Search for the cell housing the specified text and yield its [X, Y] center coordinate. 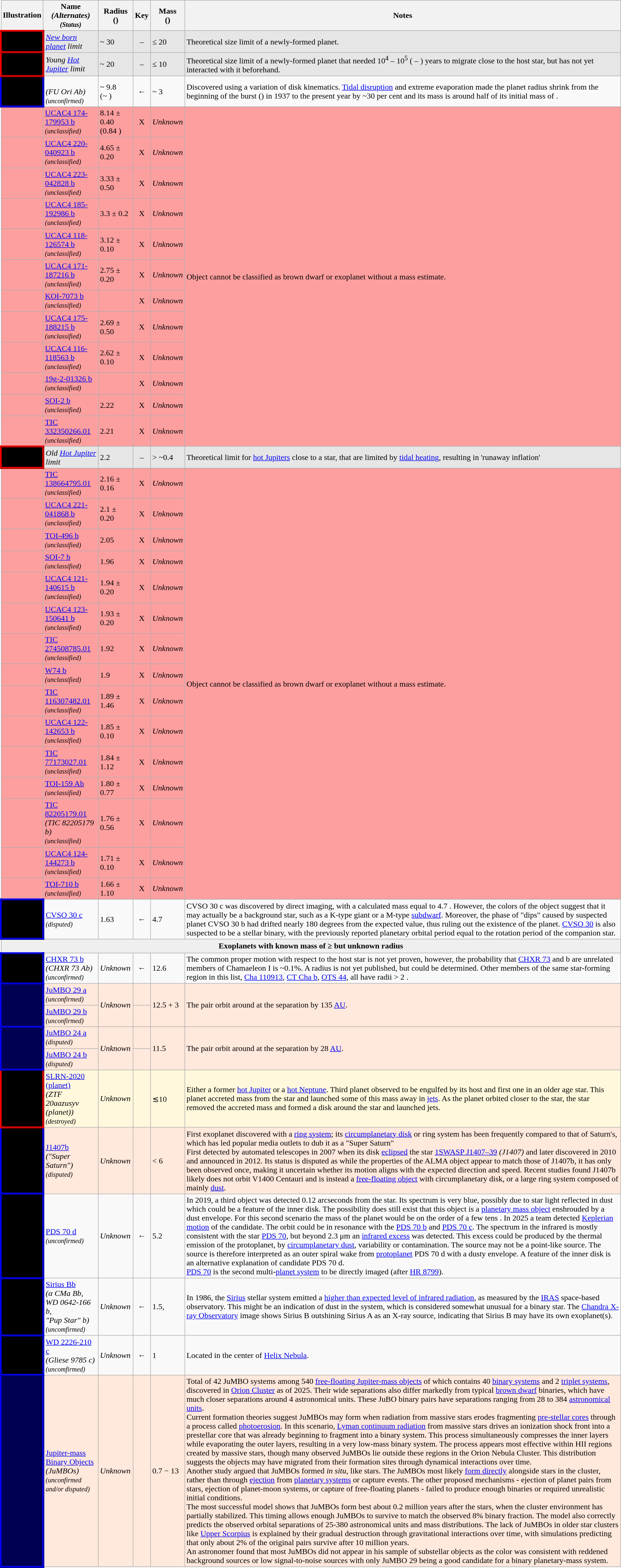
J1407b("Super Saturn")(disputed) [71, 1160]
New born planet limit [71, 42]
4.65 ± 0.20 [115, 153]
Name(Alternates)(Status) [71, 16]
UCAC4 175-188215 b(unclassified) [71, 327]
1.93 ± 0.20 [115, 618]
3.3 ± 0.2 [115, 214]
UCAC4 223-042828 b(unclassified) [71, 183]
1.92 [115, 649]
TOI-159 Ab(unclassified) [71, 788]
PDS 70 d(unconfirmed) [71, 1236]
1.94 ± 0.20 [115, 588]
≤ 20 [168, 42]
(FU Ori Ab)(unconfirmed) [71, 91]
UCAC4 220-040923 b(unclassified) [71, 153]
The pair orbit around at the separation by 28 AU. [403, 1048]
1.76 ± 0.56 [115, 823]
W74 b(unclassified) [71, 675]
Sirius Bb(α CMa Bb, WD 0642-166 b, "Pup Star" b)(uncomfirmed) [71, 1307]
2.21 [115, 431]
~ 20 [115, 64]
1.85 ± 0.10 [115, 731]
2.62 ± 0.10 [115, 357]
TIC 82205179.01(TIC 82205179 b)(unclassified) [71, 823]
2.75 ± 0.20 [115, 275]
≤ 10 [168, 64]
CVSO 30 c(disputed) [71, 919]
< 6 [168, 1160]
~ 3 [168, 91]
Old Hot Jupiter limit [71, 457]
UCAC4 122-142653 b(unclassified) [71, 731]
TOI-710 b(unclassified) [71, 889]
8.14 ± 0.40 (0.84 ) [115, 122]
UCAC4 124-144273 b(unclassified) [71, 862]
5.2 [168, 1236]
TIC 77173027.01(unclassified) [71, 762]
1 [168, 1355]
TIC 138664795.01(unclassified) [71, 483]
2.05 [115, 540]
The pair orbit around at the separation by 135 AU. [403, 1005]
TIC 274508785.01(unclassified) [71, 649]
11.5 [168, 1048]
1.80 ± 0.77 [115, 788]
UCAC4 221-041868 b(unclassified) [71, 514]
UCAC4 116-118563 b(unclassified) [71, 357]
1.63 [115, 919]
JuMBO 29 a(unconfirmed) [71, 994]
Jupiter-mass Binary Objects(JuMBOs)(unconfirmed and/or disputed) [71, 1471]
JuMBO 29 b(unconfirmed) [71, 1016]
1.89 ± 1.46 [115, 701]
TOI-496 b(unclassified) [71, 540]
TIC 332350266.01(unclassified) [71, 431]
3.33 ± 0.50 [115, 183]
19g-2-01326 b(unclassified) [71, 384]
2.1 ± 0.20 [115, 514]
1.84 ± 1.12 [115, 762]
Exoplanets with known mass of ≥ but unknown radius [311, 946]
4.7 [168, 919]
SOI-7 b(unclassified) [71, 561]
1.66 ± 1.10 [115, 889]
1.71 ± 0.10 [115, 862]
CHXR 73 b(CHXR 73 Ab)(unconfirmed) [71, 968]
1.96 [115, 561]
KOI-7073 b(unclassified) [71, 301]
Mass() [168, 16]
≲10 [168, 1098]
0.7 − 13 [168, 1471]
TIC 116307482.01(unclassified) [71, 701]
UCAC4 174-179953 b(unclassified) [71, 122]
12.5 + 3 [168, 1005]
Theoretical size limit of a newly-formed planet. [403, 42]
UCAC4 185-192986 b(unclassified) [71, 214]
1.9 [115, 675]
> ~0.4 [168, 457]
UCAC4 123-150641 b(unclassified) [71, 618]
WD 2226-210 c(Gliese 9785 c)(uncomfirmed) [71, 1355]
Illustration [22, 16]
SOI-2 b(unclassified) [71, 405]
JuMBO 24 a(disputed) [71, 1037]
Theoretical limit for hot Jupiters close to a star, that are limited by tidal heating, resulting in 'runaway inflation' [403, 457]
UCAC4 121-140615 b(unclassified) [71, 588]
Notes [403, 16]
2.16 ± 0.16 [115, 483]
12.6 [168, 968]
UCAC4 171-187216 b(unclassified) [71, 275]
SLRN-2020 (planet)(ZTF 20aazusyv (planet))(destroyed) [71, 1098]
1.5, [168, 1307]
Radius() [115, 16]
~ 9.8(~ ) [115, 91]
Key [142, 16]
Located in the center of Helix Nebula. [403, 1355]
2.2 [115, 457]
JuMBO 24 b(disputed) [71, 1059]
2.22 [115, 405]
Young Hot Jupiter limit [71, 64]
UCAC4 118-126574 b(unclassified) [71, 244]
3.12 ± 0.10 [115, 244]
2.69 ± 0.50 [115, 327]
~ 30 [115, 42]
